Find where the given text appears and provide that cell's center as (X, Y) coordinate. 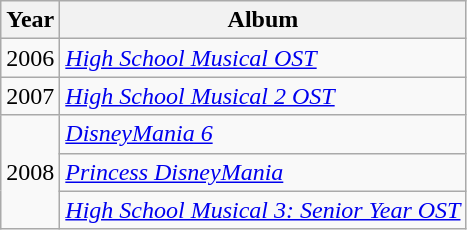
High School Musical 3: Senior Year OST (263, 210)
Princess DisneyMania (263, 172)
High School Musical OST (263, 58)
2007 (30, 96)
2008 (30, 172)
Year (30, 20)
2006 (30, 58)
High School Musical 2 OST (263, 96)
DisneyMania 6 (263, 134)
Album (263, 20)
